Search for the cell housing the specified text and yield its [X, Y] center coordinate. 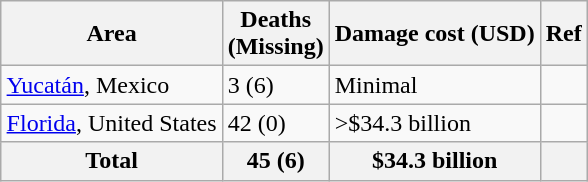
Florida, United States [112, 123]
42 (0) [276, 123]
Deaths(Missing) [276, 34]
Ref [564, 34]
3 (6) [276, 85]
Damage cost (USD) [434, 34]
Yucatán, Mexico [112, 85]
>$34.3 billion [434, 123]
Area [112, 34]
Minimal [434, 85]
Total [112, 161]
45 (6) [276, 161]
$34.3 billion [434, 161]
